Return (x, y) of the center of cell containing provided text 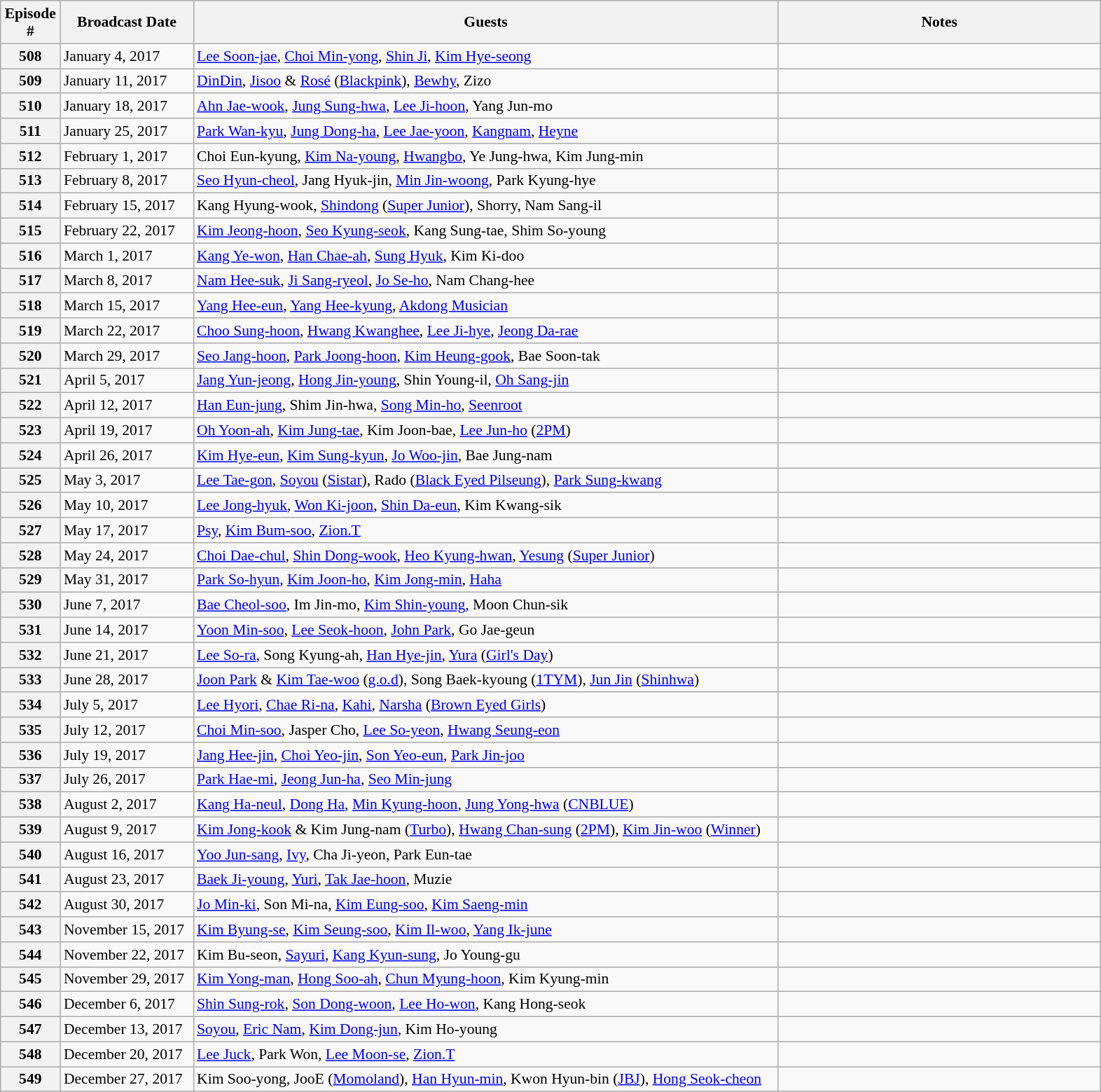
Broadcast Date (127, 22)
April 12, 2017 (127, 406)
November 29, 2017 (127, 979)
519 (31, 331)
Bae Cheol-soo, Im Jin-mo, Kim Shin-young, Moon Chun-sik (486, 605)
512 (31, 156)
526 (31, 506)
Choi Dae-chul, Shin Dong-wook, Heo Kyung-hwan, Yesung (Super Junior) (486, 555)
January 11, 2017 (127, 81)
March 8, 2017 (127, 281)
Yoon Min-soo, Lee Seok-hoon, John Park, Go Jae-geun (486, 630)
July 12, 2017 (127, 730)
549 (31, 1079)
Guests (486, 22)
536 (31, 755)
Park So-hyun, Kim Joon-ho, Kim Jong-min, Haha (486, 580)
508 (31, 56)
November 15, 2017 (127, 929)
548 (31, 1054)
DinDin, Jisoo & Rosé (Blackpink), Bewhy, Zizo (486, 81)
524 (31, 455)
February 22, 2017 (127, 231)
June 7, 2017 (127, 605)
January 4, 2017 (127, 56)
529 (31, 580)
Choo Sung-hoon, Hwang Kwanghee, Lee Ji-hye, Jeong Da-rae (486, 331)
August 9, 2017 (127, 830)
533 (31, 680)
June 28, 2017 (127, 680)
April 26, 2017 (127, 455)
August 30, 2017 (127, 905)
May 17, 2017 (127, 530)
July 19, 2017 (127, 755)
August 2, 2017 (127, 805)
Oh Yoon-ah, Kim Jung-tae, Kim Joon-bae, Lee Jun-ho (2PM) (486, 431)
539 (31, 830)
547 (31, 1030)
Kim Byung-se, Kim Seung-soo, Kim Il-woo, Yang Ik-june (486, 929)
Episode # (31, 22)
523 (31, 431)
Lee Soon-jae, Choi Min-yong, Shin Ji, Kim Hye-seong (486, 56)
509 (31, 81)
Lee Juck, Park Won, Lee Moon-se, Zion.T (486, 1054)
525 (31, 481)
530 (31, 605)
Park Hae-mi, Jeong Jun-ha, Seo Min-jung (486, 780)
April 19, 2017 (127, 431)
Jang Hee-jin, Choi Yeo-jin, Son Yeo-eun, Park Jin-joo (486, 755)
March 1, 2017 (127, 256)
Choi Min-soo, Jasper Cho, Lee So-yeon, Hwang Seung-eon (486, 730)
Yang Hee-eun, Yang Hee-kyung, Akdong Musician (486, 306)
Baek Ji-young, Yuri, Tak Jae-hoon, Muzie (486, 880)
November 22, 2017 (127, 955)
Lee Tae-gon, Soyou (Sistar), Rado (Black Eyed Pilseung), Park Sung-kwang (486, 481)
522 (31, 406)
Kang Hyung-wook, Shindong (Super Junior), Shorry, Nam Sang-il (486, 206)
545 (31, 979)
Kim Bu-seon, Sayuri, Kang Kyun-sung, Jo Young-gu (486, 955)
August 23, 2017 (127, 880)
Yoo Jun-sang, Ivy, Cha Ji-yeon, Park Eun-tae (486, 855)
518 (31, 306)
Han Eun-jung, Shim Jin-hwa, Song Min-ho, Seenroot (486, 406)
February 1, 2017 (127, 156)
510 (31, 106)
Shin Sung-rok, Son Dong-woon, Lee Ho-won, Kang Hong-seok (486, 1004)
514 (31, 206)
511 (31, 131)
541 (31, 880)
520 (31, 356)
January 25, 2017 (127, 131)
513 (31, 181)
January 18, 2017 (127, 106)
Lee Hyori, Chae Ri-na, Kahi, Narsha (Brown Eyed Girls) (486, 705)
Notes (939, 22)
Ahn Jae-wook, Jung Sung-hwa, Lee Ji-hoon, Yang Jun-mo (486, 106)
531 (31, 630)
517 (31, 281)
521 (31, 380)
516 (31, 256)
538 (31, 805)
December 27, 2017 (127, 1079)
Jang Yun-jeong, Hong Jin-young, Shin Young-il, Oh Sang-jin (486, 380)
Kang Ye-won, Han Chae-ah, Sung Hyuk, Kim Ki-doo (486, 256)
February 8, 2017 (127, 181)
December 6, 2017 (127, 1004)
Soyou, Eric Nam, Kim Dong-jun, Kim Ho-young (486, 1030)
July 5, 2017 (127, 705)
March 22, 2017 (127, 331)
December 13, 2017 (127, 1030)
Lee So-ra, Song Kyung-ah, Han Hye-jin, Yura (Girl's Day) (486, 655)
Lee Jong-hyuk, Won Ki-joon, Shin Da-eun, Kim Kwang-sik (486, 506)
515 (31, 231)
527 (31, 530)
Joon Park & Kim Tae-woo (g.o.d), Song Baek-kyoung (1TYM), Jun Jin (Shinhwa) (486, 680)
April 5, 2017 (127, 380)
July 26, 2017 (127, 780)
May 3, 2017 (127, 481)
Kim Hye-eun, Kim Sung-kyun, Jo Woo-jin, Bae Jung-nam (486, 455)
Psy, Kim Bum-soo, Zion.T (486, 530)
543 (31, 929)
544 (31, 955)
Park Wan-kyu, Jung Dong-ha, Lee Jae-yoon, Kangnam, Heyne (486, 131)
December 20, 2017 (127, 1054)
June 21, 2017 (127, 655)
August 16, 2017 (127, 855)
546 (31, 1004)
May 31, 2017 (127, 580)
Kim Jong-kook & Kim Jung-nam (Turbo), Hwang Chan-sung (2PM), Kim Jin-woo (Winner) (486, 830)
February 15, 2017 (127, 206)
March 15, 2017 (127, 306)
535 (31, 730)
Kim Yong-man, Hong Soo-ah, Chun Myung-hoon, Kim Kyung-min (486, 979)
Kang Ha-neul, Dong Ha, Min Kyung-hoon, Jung Yong-hwa (CNBLUE) (486, 805)
June 14, 2017 (127, 630)
534 (31, 705)
Choi Eun-kyung, Kim Na-young, Hwangbo, Ye Jung-hwa, Kim Jung-min (486, 156)
542 (31, 905)
Seo Jang-hoon, Park Joong-hoon, Kim Heung-gook, Bae Soon-tak (486, 356)
Nam Hee-suk, Ji Sang-ryeol, Jo Se-ho, Nam Chang-hee (486, 281)
March 29, 2017 (127, 356)
540 (31, 855)
528 (31, 555)
May 10, 2017 (127, 506)
532 (31, 655)
Kim Soo-yong, JooE (Momoland), Han Hyun-min, Kwon Hyun-bin (JBJ), Hong Seok-cheon (486, 1079)
May 24, 2017 (127, 555)
537 (31, 780)
Seo Hyun-cheol, Jang Hyuk-jin, Min Jin-woong, Park Kyung-hye (486, 181)
Kim Jeong-hoon, Seo Kyung-seok, Kang Sung-tae, Shim So-young (486, 231)
Jo Min-ki, Son Mi-na, Kim Eung-soo, Kim Saeng-min (486, 905)
